From the cell containing the given text, extract its center point as (X, Y) coordinate. 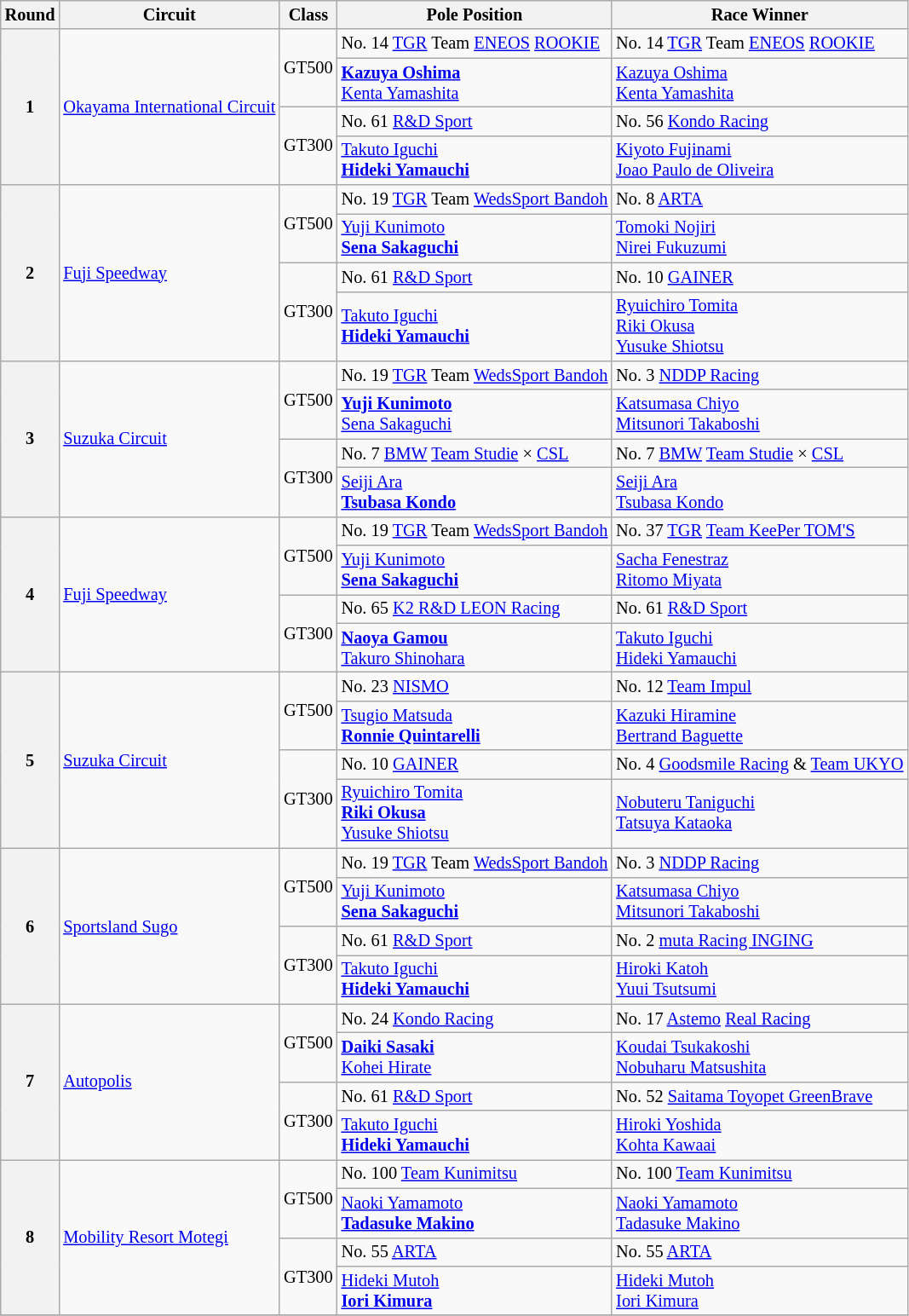
Tsugio Matsuda Ronnie Quintarelli (475, 725)
Hiroki Yoshida Kohta Kawaai (760, 1135)
Mobility Resort Motegi (169, 1238)
No. 52 Saitama Toyopet GreenBrave (760, 1096)
Kiyoto Fujinami Joao Paulo de Oliveira (760, 160)
7 (31, 1082)
Class (308, 14)
No. 56 Kondo Racing (760, 121)
No. 8 ARTA (760, 199)
Daiki Sasaki Kohei Hirate (475, 1057)
Nobuteru Taniguchi Tatsuya Kataoka (760, 813)
No. 65 K2 R&D LEON Racing (475, 609)
No. 24 Kondo Racing (475, 1019)
Race Winner (760, 14)
Okayama International Circuit (169, 107)
3 (31, 438)
No. 17 Astemo Real Racing (760, 1019)
6 (31, 926)
Koudai Tsukakoshi Nobuharu Matsushita (760, 1057)
Round (31, 14)
Hiroki Katoh Yuui Tsutsumi (760, 979)
Circuit (169, 14)
No. 12 Team Impul (760, 686)
8 (31, 1238)
No. 37 TGR Team KeePer TOM'S (760, 531)
5 (31, 760)
2 (31, 273)
Sportsland Sugo (169, 926)
No. 4 Goodsmile Racing & Team UKYO (760, 765)
1 (31, 107)
Kazuki Hiramine Bertrand Baguette (760, 725)
4 (31, 595)
Naoya Gamou Takuro Shinohara (475, 648)
No. 2 muta Racing INGING (760, 940)
Pole Position (475, 14)
No. 23 NISMO (475, 686)
Tomoki Nojiri Nirei Fukuzumi (760, 238)
Sacha Fenestraz Ritomo Miyata (760, 570)
Autopolis (169, 1082)
